Extract the (x, y) coordinate from the center of the cell holding the provided text.  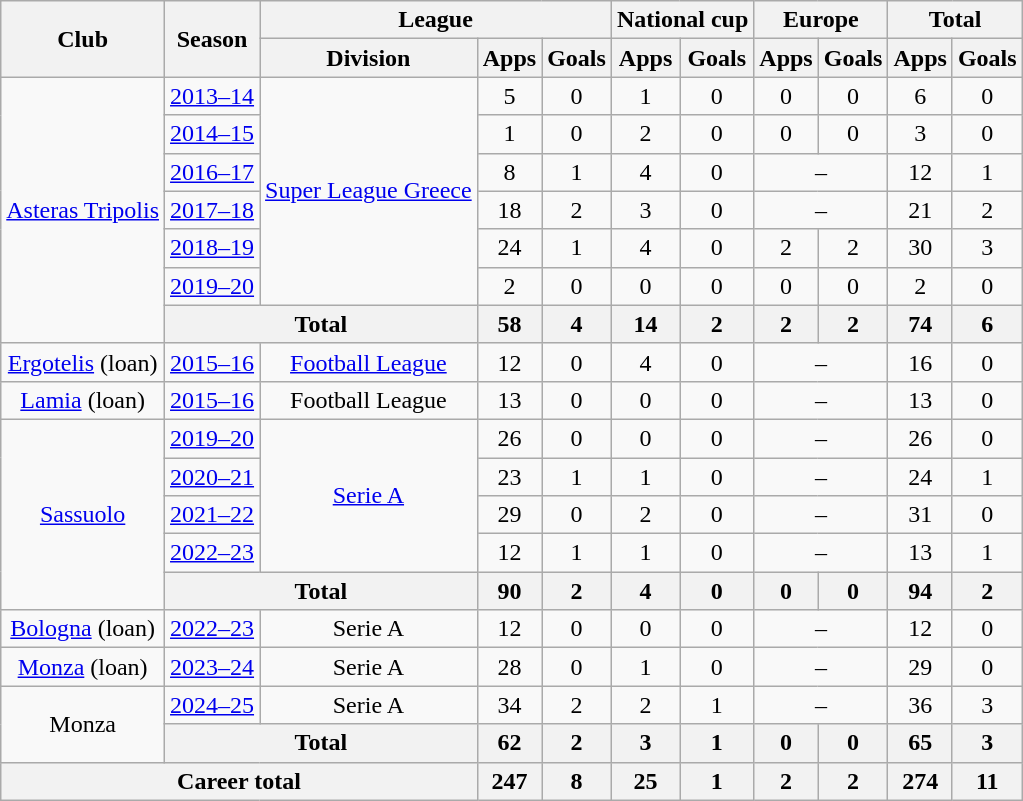
Europe (821, 20)
2013–14 (212, 96)
2014–15 (212, 134)
18 (509, 210)
2016–17 (212, 172)
62 (509, 743)
Ergotelis (loan) (83, 362)
Club (83, 39)
65 (920, 743)
34 (509, 705)
16 (920, 362)
Season (212, 39)
25 (645, 781)
Monza (loan) (83, 667)
23 (509, 477)
94 (920, 591)
90 (509, 591)
28 (509, 667)
274 (920, 781)
Bologna (loan) (83, 629)
Sassuolo (83, 514)
2020–21 (212, 477)
247 (509, 781)
2017–18 (212, 210)
2018–19 (212, 248)
Division (369, 58)
21 (920, 210)
74 (920, 324)
Super League Greece (369, 191)
League (436, 20)
30 (920, 248)
National cup (682, 20)
31 (920, 515)
Lamia (loan) (83, 400)
Monza (83, 724)
2021–22 (212, 515)
2023–24 (212, 667)
Asteras Tripolis (83, 210)
11 (987, 781)
2024–25 (212, 705)
14 (645, 324)
5 (509, 96)
58 (509, 324)
Career total (239, 781)
36 (920, 705)
